Provide the (x, y) coordinate of the cell's center where the given text is located.  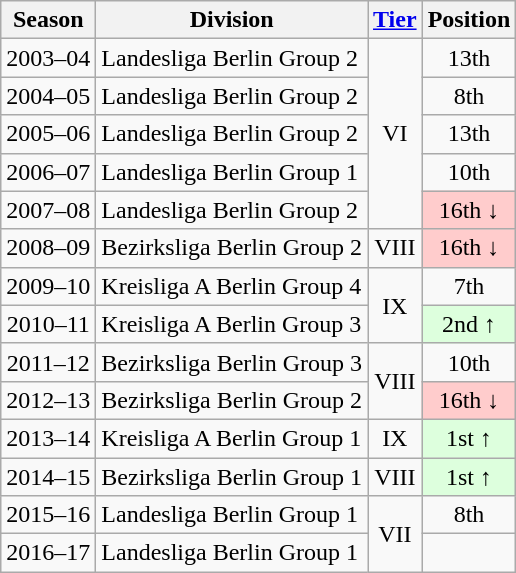
2009–10 (48, 286)
VII (396, 534)
Kreisliga A Berlin Group 4 (232, 286)
2005–06 (48, 134)
7th (469, 286)
Division (232, 20)
2006–07 (48, 172)
Position (469, 20)
Season (48, 20)
2015–16 (48, 515)
Kreisliga A Berlin Group 3 (232, 324)
2013–14 (48, 438)
Tier (396, 20)
2007–08 (48, 210)
2014–15 (48, 477)
2010–11 (48, 324)
2016–17 (48, 553)
Bezirksliga Berlin Group 3 (232, 362)
2008–09 (48, 248)
2012–13 (48, 400)
2nd ↑ (469, 324)
2003–04 (48, 58)
2004–05 (48, 96)
Kreisliga A Berlin Group 1 (232, 438)
2011–12 (48, 362)
Bezirksliga Berlin Group 1 (232, 477)
VI (396, 134)
